Determine the [x, y] coordinate at the center of the cell enclosing the given text.  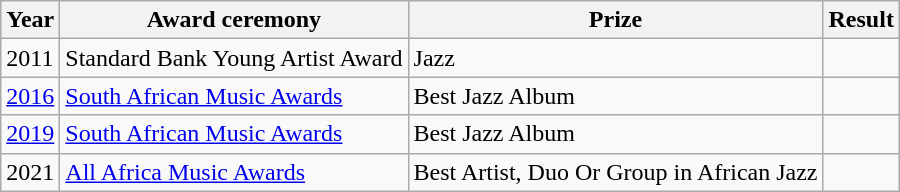
2019 [30, 134]
Award ceremony [234, 20]
Result [861, 20]
All Africa Music Awards [234, 172]
2021 [30, 172]
2016 [30, 96]
Standard Bank Young Artist Award [234, 58]
2011 [30, 58]
Year [30, 20]
Jazz [616, 58]
Best Artist, Duo Or Group in African Jazz [616, 172]
Prize [616, 20]
